Output the [X, Y] coordinate of the center of the cell containing the given text.  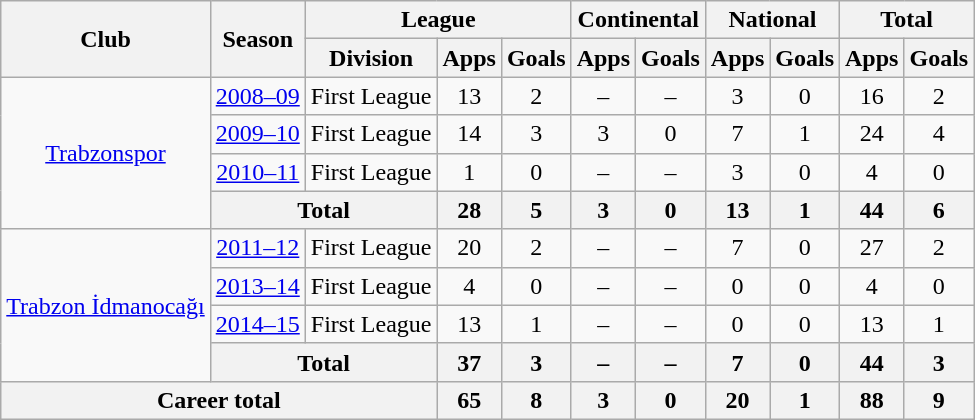
65 [469, 400]
14 [469, 134]
Club [106, 39]
Continental [638, 20]
2013–14 [258, 286]
16 [872, 96]
2009–10 [258, 134]
37 [469, 362]
27 [872, 248]
88 [872, 400]
Career total [219, 400]
Trabzon İdmanocağı [106, 305]
2011–12 [258, 248]
Season [258, 39]
Division [371, 58]
24 [872, 134]
Trabzonspor [106, 153]
2014–15 [258, 324]
28 [469, 210]
8 [536, 400]
2010–11 [258, 172]
National [772, 20]
6 [939, 210]
League [438, 20]
2008–09 [258, 96]
9 [939, 400]
5 [536, 210]
